Detect which cell encompasses the target text, then output its [x, y] center coordinate. 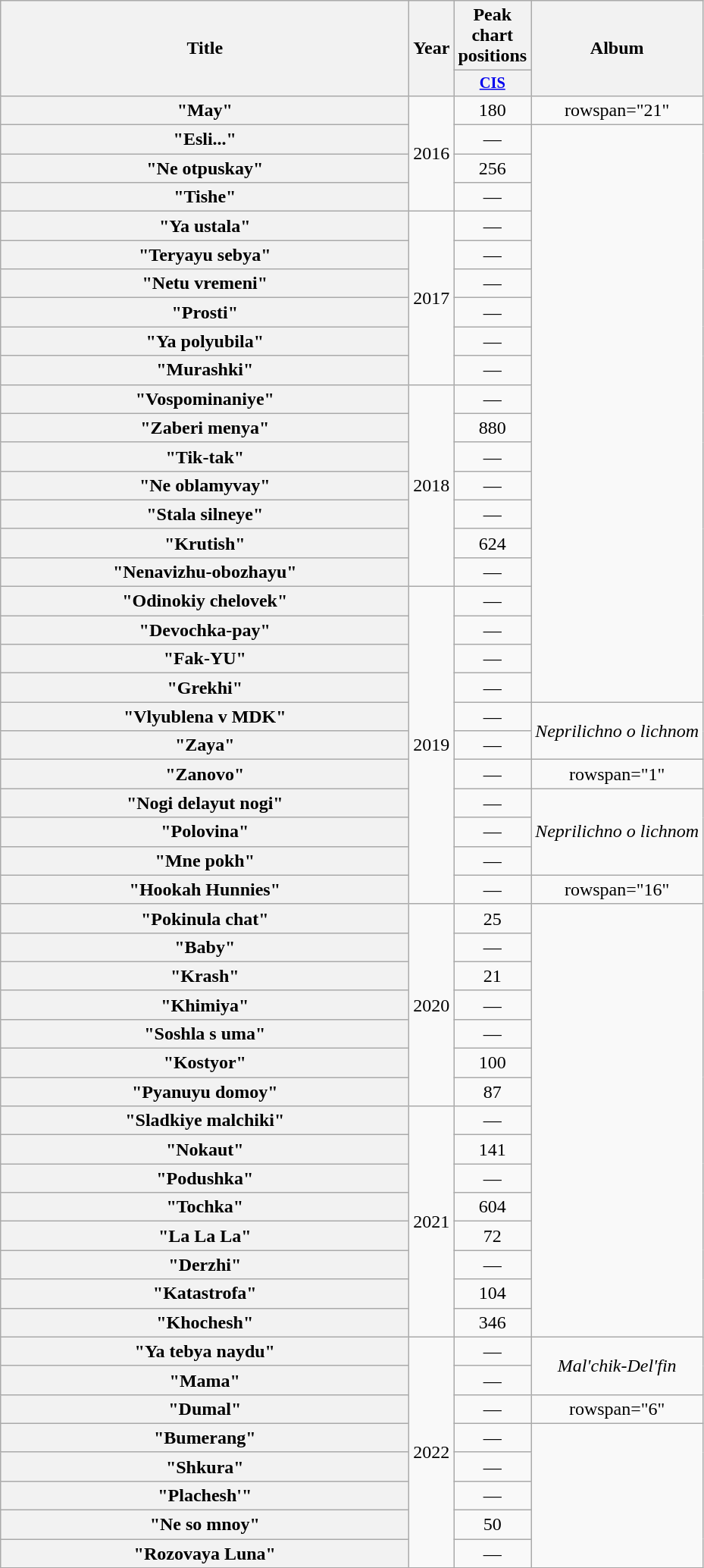
"Nokaut" [205, 1149]
880 [493, 428]
21 [493, 976]
"Fak-YU" [205, 659]
"Vlyublena v MDK" [205, 717]
2022 [432, 1452]
rowspan="1" [617, 774]
"Sladkiye malchiki" [205, 1121]
"Krutish" [205, 543]
Year [432, 49]
"Tishe" [205, 197]
"Katastrofa" [205, 1294]
"Teryayu sebya" [205, 255]
2019 [432, 746]
"Shkura" [205, 1466]
"Zaya" [205, 745]
"Pyanuyu domoy" [205, 1092]
"Ya ustala" [205, 226]
"Khochesh" [205, 1322]
"Prosti" [205, 312]
"Polovina" [205, 832]
"Tochka" [205, 1207]
Title [205, 49]
141 [493, 1149]
50 [493, 1525]
"Dumal" [205, 1409]
Album [617, 49]
"Baby" [205, 947]
"May" [205, 110]
180 [493, 110]
"Krash" [205, 976]
"Ne otpuskay" [205, 168]
72 [493, 1236]
2018 [432, 485]
"Plachesh'" [205, 1495]
CIS [493, 83]
256 [493, 168]
87 [493, 1092]
"Netu vremeni" [205, 284]
"Hookah Hunnies" [205, 889]
"Zaberi menya" [205, 428]
"Rozovaya Luna" [205, 1554]
"Devochka-pay" [205, 630]
"Vospominaniye" [205, 399]
"Mne pokh" [205, 861]
"Ya tebya naydu" [205, 1351]
624 [493, 543]
2021 [432, 1221]
"Nenavizhu-obozhayu" [205, 572]
"Kostyor" [205, 1063]
rowspan="16" [617, 889]
2017 [432, 298]
346 [493, 1322]
"Derzhi" [205, 1265]
rowspan="6" [617, 1409]
"Khimiya" [205, 1005]
Mal'chik-Del'fin [617, 1366]
"Murashki" [205, 370]
"Bumerang" [205, 1438]
2020 [432, 1005]
rowspan="21" [617, 110]
"La La La" [205, 1236]
"Soshla s uma" [205, 1033]
104 [493, 1294]
"Odinokiy chelovek" [205, 601]
"Mama" [205, 1380]
25 [493, 918]
"Ne oblamyvay" [205, 485]
"Pokinula chat" [205, 918]
"Zanovo" [205, 774]
"Ya polyubila" [205, 341]
100 [493, 1063]
Peak chart positions [493, 36]
"Grekhi" [205, 688]
"Podushka" [205, 1178]
"Tik-tak" [205, 456]
"Ne so mnoy" [205, 1525]
"Stala silneye" [205, 514]
"Esli..." [205, 140]
2016 [432, 153]
"Nogi delayut nogi" [205, 803]
604 [493, 1207]
